Detect which cell encompasses the target text, then output its [X, Y] center coordinate. 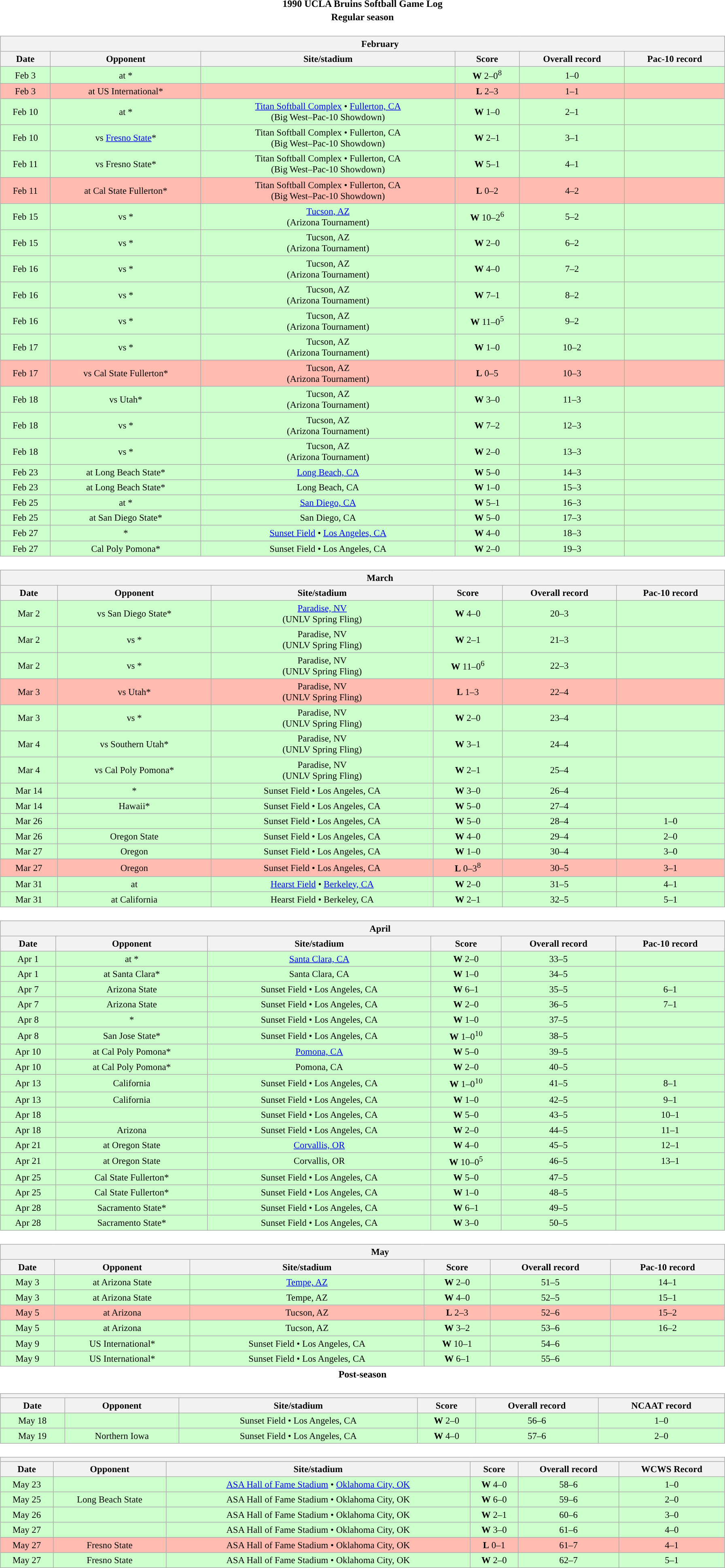
28–4 [560, 821]
14–1 [668, 1282]
W 7–2 [487, 426]
May 19 [32, 1436]
6–1 [670, 989]
W 2–08 [487, 75]
May 23 [27, 1484]
27–4 [560, 806]
14–3 [572, 473]
61–7 [569, 1545]
10–3 [572, 373]
W 3–1 [468, 744]
31–5 [560, 884]
11–1 [670, 1130]
34–5 [558, 974]
NCAAT record [661, 1405]
April [362, 928]
L 0–1 [494, 1545]
May 26 [27, 1515]
10–1 [670, 1115]
Long Beach State [109, 1500]
16–3 [572, 503]
36–5 [558, 1004]
12–1 [670, 1145]
32–5 [560, 899]
54–6 [550, 1343]
60–6 [569, 1515]
49–5 [558, 1208]
37–5 [558, 1019]
18–3 [572, 533]
48–5 [558, 1193]
20–3 [560, 613]
L 1–3 [468, 692]
2–1 [572, 112]
43–5 [558, 1115]
35–5 [558, 989]
6–2 [572, 243]
Arizona [132, 1130]
22–4 [560, 692]
39–5 [558, 1052]
at US International* [126, 91]
San Jose State* [132, 1036]
25–4 [560, 770]
45–5 [558, 1145]
W 3–2 [457, 1328]
W 10–26 [487, 217]
61–6 [569, 1530]
5–2 [572, 217]
February [362, 44]
9–1 [670, 1099]
46–5 [558, 1161]
21–3 [560, 639]
7–1 [670, 1004]
W 11–05 [487, 321]
May 18 [32, 1420]
11–3 [572, 400]
vs Cal State Fullerton* [126, 373]
15–3 [572, 487]
41–5 [558, 1083]
W 10–1 [457, 1343]
52–6 [550, 1313]
57–6 [537, 1436]
Hawaii* [134, 806]
8–2 [572, 295]
at Cal State Fullerton* [126, 190]
19–3 [572, 548]
15–2 [668, 1313]
at Santa Clara* [132, 974]
1–1 [572, 91]
53–6 [550, 1328]
at California [134, 899]
52–5 [550, 1298]
March [362, 578]
Cal Poly Pomona* [126, 548]
at [134, 884]
50–5 [558, 1223]
May 25 [27, 1500]
vs Southern Utah* [134, 744]
51–5 [550, 1282]
26–4 [560, 791]
30–5 [560, 868]
vs San Diego State* [134, 613]
56–6 [537, 1420]
15–1 [668, 1298]
W 10–05 [466, 1161]
12–3 [572, 426]
13–1 [670, 1161]
W 7–1 [487, 295]
L 0–2 [487, 190]
29–4 [560, 837]
55–6 [550, 1358]
24–4 [560, 744]
L 0–38 [468, 868]
42–5 [558, 1099]
May [362, 1252]
WCWS Record [672, 1469]
Northern Iowa [122, 1436]
58–6 [569, 1484]
22–3 [560, 666]
8–1 [670, 1083]
Oregon State [134, 837]
17–3 [572, 518]
40–5 [558, 1067]
16–2 [668, 1328]
23–4 [560, 718]
L 0–5 [487, 373]
4–0 [672, 1530]
vs Cal Poly Pomona* [134, 770]
38–5 [558, 1036]
13–3 [572, 451]
4–2 [572, 190]
59–6 [569, 1500]
9–2 [572, 321]
30–4 [560, 852]
10–2 [572, 347]
W 11–06 [468, 666]
47–5 [558, 1177]
33–5 [558, 959]
W 6–0 [494, 1500]
at San Diego State* [126, 518]
7–2 [572, 269]
62–7 [569, 1560]
44–5 [558, 1130]
